Detect which cell encompasses the target text, then output its [X, Y] center coordinate. 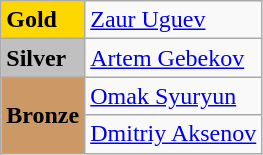
Bronze [43, 115]
Silver [43, 58]
Dmitriy Aksenov [174, 134]
Zaur Uguev [174, 20]
Omak Syuryun [174, 96]
Gold [43, 20]
Artem Gebekov [174, 58]
